Capture the cell that displays the provided text and extract its [X, Y] central coordinate. 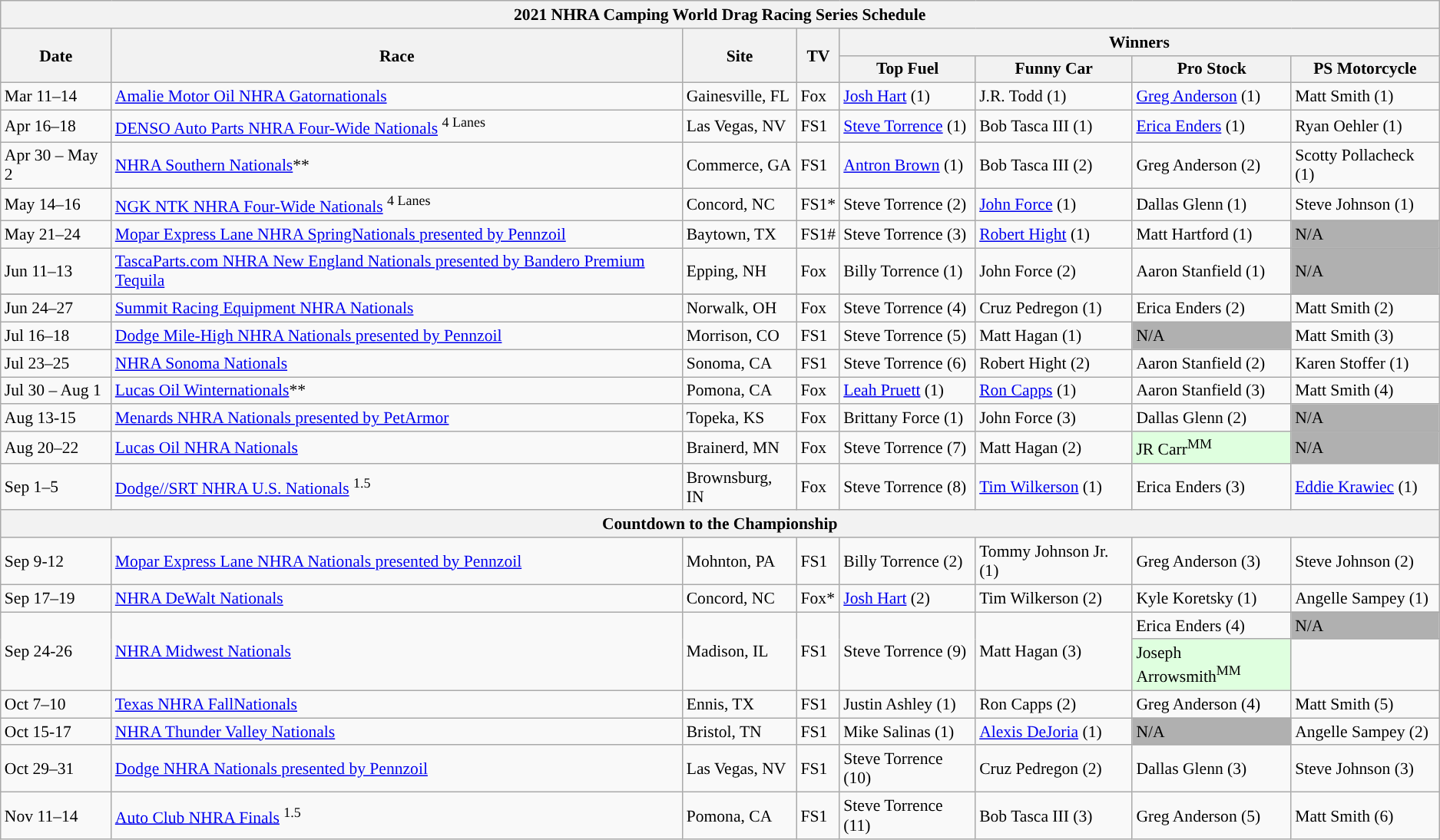
Jul 16–18 [56, 336]
Sep 9-12 [56, 561]
Amalie Motor Oil NHRA Gatornationals [397, 97]
Mohnton, PA [740, 561]
Bob Tasca III (3) [1054, 815]
Epping, NH [740, 272]
Summit Racing Equipment NHRA Nationals [397, 309]
Josh Hart (1) [908, 97]
Menards NHRA Nationals presented by PetArmor [397, 418]
Site [740, 55]
Morrison, CO [740, 336]
Brownsburg, IN [740, 487]
Madison, IL [740, 651]
Billy Torrence (1) [908, 272]
NHRA DeWalt Nationals [397, 598]
Aaron Stanfield (1) [1212, 272]
Steve Torrence (11) [908, 815]
Countdown to the Championship [720, 524]
Scotty Pollacheck (1) [1366, 166]
Dodge//SRT NHRA U.S. Nationals 1.5 [397, 487]
Erica Enders (2) [1212, 309]
Joseph ArrowsmithMM [1212, 665]
Commerce, GA [740, 166]
JR CarrMM [1212, 447]
Aaron Stanfield (3) [1212, 391]
Dodge NHRA Nationals presented by Pennzoil [397, 769]
Dallas Glenn (1) [1212, 204]
Sep 17–19 [56, 598]
Ennis, TX [740, 705]
Jul 30 – Aug 1 [56, 391]
NHRA Midwest Nationals [397, 651]
Eddie Krawiec (1) [1366, 487]
Erica Enders (3) [1212, 487]
Baytown, TX [740, 234]
Steve Johnson (2) [1366, 561]
Steve Torrence (8) [908, 487]
TascaParts.com NHRA New England Nationals presented by Bandero Premium Tequila [397, 272]
John Force (2) [1054, 272]
Lucas Oil Winternationals** [397, 391]
Angelle Sampey (1) [1366, 598]
Sep 1–5 [56, 487]
DENSO Auto Parts NHRA Four-Wide Nationals 4 Lanes [397, 126]
Aaron Stanfield (2) [1212, 363]
Bob Tasca III (1) [1054, 126]
Angelle Sampey (2) [1366, 732]
Alexis DeJoria (1) [1054, 732]
Mike Salinas (1) [908, 732]
Nov 11–14 [56, 815]
FS1* [819, 204]
Topeka, KS [740, 418]
Aug 20–22 [56, 447]
Fox* [819, 598]
Sep 24-26 [56, 651]
Gainesville, FL [740, 97]
Steve Torrence (3) [908, 234]
NHRA Southern Nationals** [397, 166]
Jun 24–27 [56, 309]
Greg Anderson (3) [1212, 561]
Josh Hart (2) [908, 598]
Leah Pruett (1) [908, 391]
Brainerd, MN [740, 447]
FS1# [819, 234]
Kyle Koretsky (1) [1212, 598]
Matt Hagan (1) [1054, 336]
Steve Torrence (2) [908, 204]
Antron Brown (1) [908, 166]
Erica Enders (4) [1212, 626]
J.R. Todd (1) [1054, 97]
Matt Smith (3) [1366, 336]
NHRA Thunder Valley Nationals [397, 732]
Oct 7–10 [56, 705]
Oct 15-17 [56, 732]
Matt Smith (6) [1366, 815]
NGK NTK NHRA Four-Wide Nationals 4 Lanes [397, 204]
Steve Torrence (5) [908, 336]
Mopar Express Lane NHRA SpringNationals presented by Pennzoil [397, 234]
Dallas Glenn (3) [1212, 769]
Steve Torrence (4) [908, 309]
Matt Smith (5) [1366, 705]
Steve Torrence (7) [908, 447]
Matt Smith (2) [1366, 309]
Funny Car [1054, 69]
John Force (3) [1054, 418]
Matt Smith (1) [1366, 97]
Auto Club NHRA Finals 1.5 [397, 815]
Robert Hight (2) [1054, 363]
2021 NHRA Camping World Drag Racing Series Schedule [720, 15]
Robert Hight (1) [1054, 234]
Karen Stoffer (1) [1366, 363]
Billy Torrence (2) [908, 561]
Aug 13-15 [56, 418]
Lucas Oil NHRA Nationals [397, 447]
Greg Anderson (4) [1212, 705]
Jul 23–25 [56, 363]
Dodge Mile-High NHRA Nationals presented by Pennzoil [397, 336]
Jun 11–13 [56, 272]
Sonoma, CA [740, 363]
Apr 16–18 [56, 126]
Race [397, 55]
Date [56, 55]
Top Fuel [908, 69]
Brittany Force (1) [908, 418]
Texas NHRA FallNationals [397, 705]
Ryan Oehler (1) [1366, 126]
Winners [1139, 42]
TV [819, 55]
May 21–24 [56, 234]
Tommy Johnson Jr. (1) [1054, 561]
Matt Smith (4) [1366, 391]
Bob Tasca III (2) [1054, 166]
Steve Torrence (9) [908, 651]
Ron Capps (1) [1054, 391]
Erica Enders (1) [1212, 126]
Oct 29–31 [56, 769]
Cruz Pedregon (1) [1054, 309]
Bristol, TN [740, 732]
Norwalk, OH [740, 309]
Steve Torrence (6) [908, 363]
Greg Anderson (1) [1212, 97]
PS Motorcycle [1366, 69]
NHRA Sonoma Nationals [397, 363]
Greg Anderson (2) [1212, 166]
May 14–16 [56, 204]
Ron Capps (2) [1054, 705]
Justin Ashley (1) [908, 705]
Apr 30 – May 2 [56, 166]
Mopar Express Lane NHRA Nationals presented by Pennzoil [397, 561]
Tim Wilkerson (1) [1054, 487]
Pro Stock [1212, 69]
Steve Torrence (10) [908, 769]
Mar 11–14 [56, 97]
Matt Hagan (3) [1054, 651]
John Force (1) [1054, 204]
Steve Johnson (1) [1366, 204]
Cruz Pedregon (2) [1054, 769]
Dallas Glenn (2) [1212, 418]
Matt Hagan (2) [1054, 447]
Greg Anderson (5) [1212, 815]
Tim Wilkerson (2) [1054, 598]
Steve Johnson (3) [1366, 769]
Matt Hartford (1) [1212, 234]
Steve Torrence (1) [908, 126]
